Return [x, y] of the center of cell containing provided text 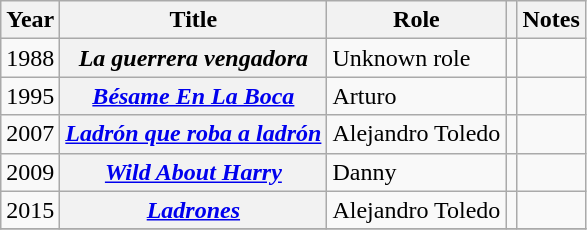
Ladrón que roba a ladrón [194, 134]
Danny [416, 172]
Bésame En La Boca [194, 96]
Wild About Harry [194, 172]
2009 [30, 172]
Year [30, 20]
La guerrera vengadora [194, 58]
Title [194, 20]
2015 [30, 210]
Notes [551, 20]
Arturo [416, 96]
2007 [30, 134]
Role [416, 20]
1995 [30, 96]
1988 [30, 58]
Ladrones [194, 210]
Unknown role [416, 58]
